Find where the given text appears and provide that cell's center as [X, Y] coordinate. 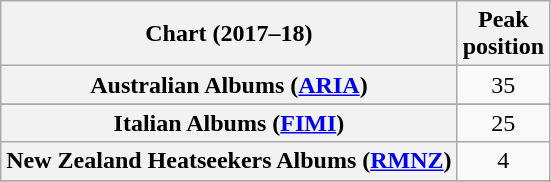
Australian Albums (ARIA) [229, 85]
35 [503, 85]
Peak position [503, 34]
4 [503, 161]
25 [503, 123]
New Zealand Heatseekers Albums (RMNZ) [229, 161]
Italian Albums (FIMI) [229, 123]
Chart (2017–18) [229, 34]
